Provide the [x, y] coordinate of the cell's center where the given text is located.  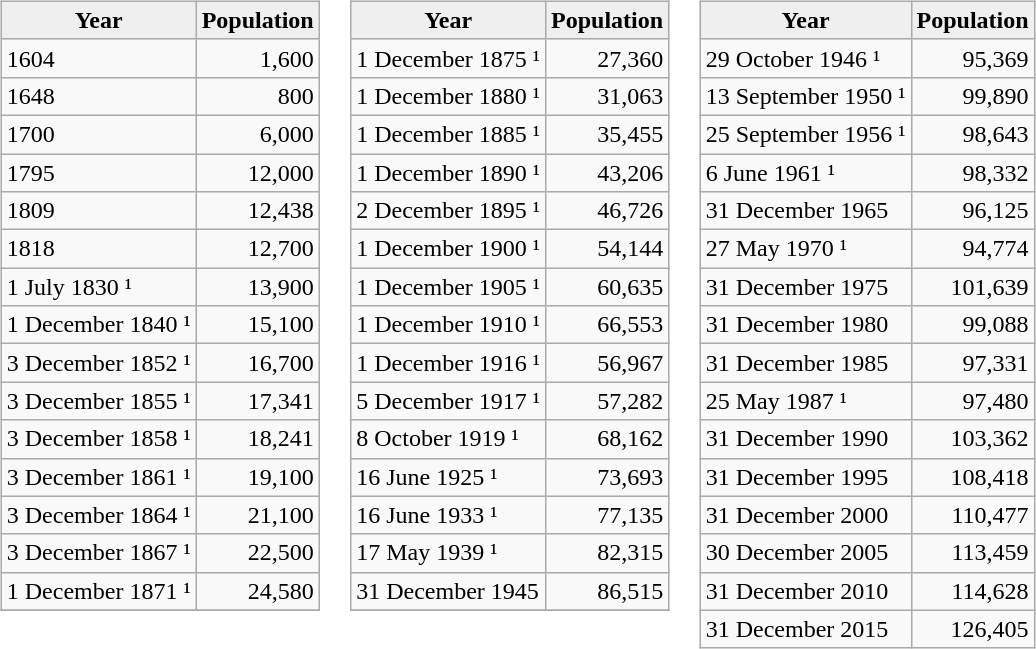
97,480 [972, 401]
12,700 [258, 249]
22,500 [258, 553]
95,369 [972, 58]
12,438 [258, 211]
31 December 1975 [806, 287]
94,774 [972, 249]
1 December 1880 ¹ [448, 96]
31 December 2000 [806, 515]
1604 [98, 58]
30 December 2005 [806, 553]
13 September 1950 ¹ [806, 96]
19,100 [258, 477]
31 December 1965 [806, 211]
3 December 1864 ¹ [98, 515]
31,063 [608, 96]
8 October 1919 ¹ [448, 439]
97,331 [972, 363]
16 June 1925 ¹ [448, 477]
1 December 1840 ¹ [98, 325]
1818 [98, 249]
99,890 [972, 96]
25 September 1956 ¹ [806, 134]
31 December 1985 [806, 363]
17,341 [258, 401]
77,135 [608, 515]
800 [258, 96]
96,125 [972, 211]
15,100 [258, 325]
3 December 1855 ¹ [98, 401]
68,162 [608, 439]
113,459 [972, 553]
3 December 1852 ¹ [98, 363]
98,643 [972, 134]
27 May 1970 ¹ [806, 249]
98,332 [972, 173]
57,282 [608, 401]
27,360 [608, 58]
31 December 2015 [806, 629]
6,000 [258, 134]
18,241 [258, 439]
54,144 [608, 249]
17 May 1939 ¹ [448, 553]
99,088 [972, 325]
114,628 [972, 591]
5 December 1917 ¹ [448, 401]
101,639 [972, 287]
1 December 1885 ¹ [448, 134]
25 May 1987 ¹ [806, 401]
46,726 [608, 211]
86,515 [608, 591]
1795 [98, 173]
21,100 [258, 515]
31 December 2010 [806, 591]
3 December 1867 ¹ [98, 553]
1 December 1916 ¹ [448, 363]
60,635 [608, 287]
29 October 1946 ¹ [806, 58]
1 December 1875 ¹ [448, 58]
12,000 [258, 173]
6 June 1961 ¹ [806, 173]
3 December 1858 ¹ [98, 439]
13,900 [258, 287]
1 July 1830 ¹ [98, 287]
1 December 1905 ¹ [448, 287]
2 December 1895 ¹ [448, 211]
66,553 [608, 325]
24,580 [258, 591]
1648 [98, 96]
31 December 1980 [806, 325]
1 December 1900 ¹ [448, 249]
1700 [98, 134]
82,315 [608, 553]
43,206 [608, 173]
1 December 1890 ¹ [448, 173]
16,700 [258, 363]
3 December 1861 ¹ [98, 477]
1,600 [258, 58]
31 December 1995 [806, 477]
110,477 [972, 515]
16 June 1933 ¹ [448, 515]
56,967 [608, 363]
1 December 1910 ¹ [448, 325]
126,405 [972, 629]
35,455 [608, 134]
31 December 1945 [448, 591]
1809 [98, 211]
73,693 [608, 477]
1 December 1871 ¹ [98, 591]
103,362 [972, 439]
31 December 1990 [806, 439]
108,418 [972, 477]
